Pinpoint the cell where the given text exists, returning its [x, y] midpoint coordinate. 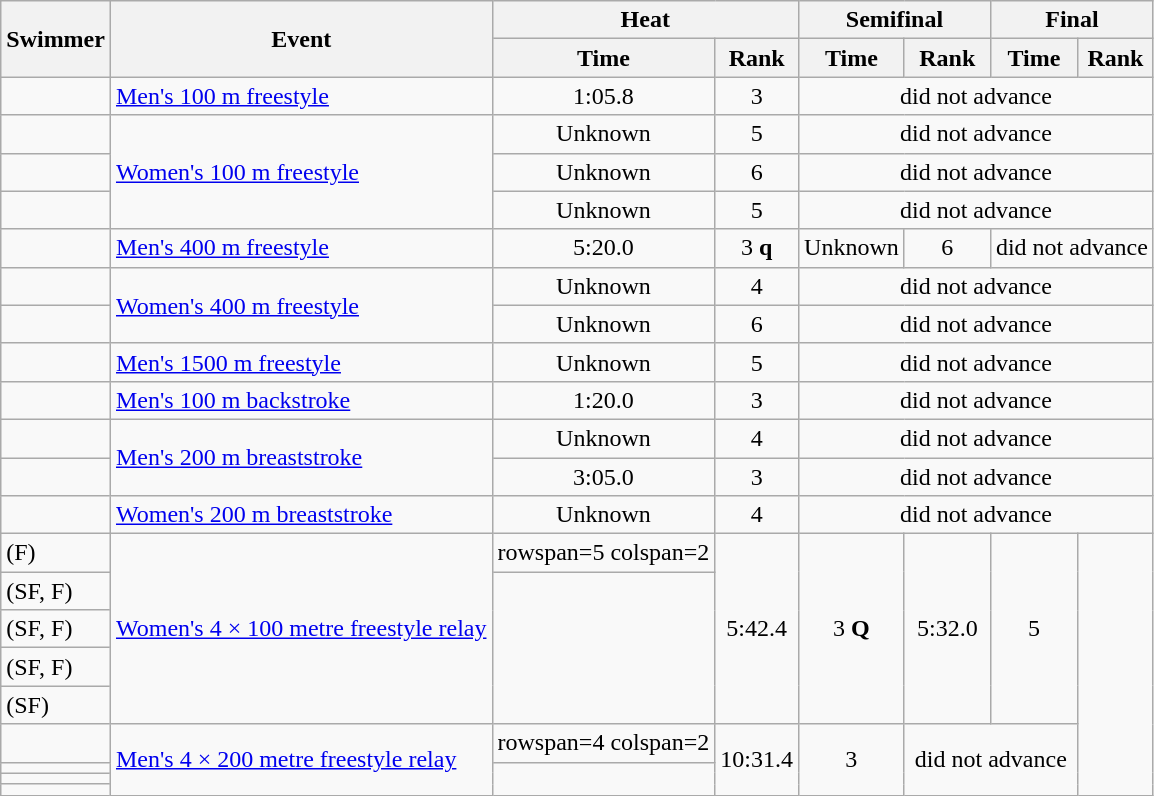
5:20.0 [604, 248]
Women's 4 × 100 metre freestyle relay [301, 629]
(F) [56, 553]
3:05.0 [604, 477]
rowspan=5 colspan=2 [604, 553]
Heat [646, 20]
5:32.0 [947, 629]
Men's 400 m freestyle [301, 248]
Men's 1500 m freestyle [301, 362]
Men's 200 m breaststroke [301, 457]
Semifinal [895, 20]
Event [301, 39]
Men's 100 m backstroke [301, 400]
Women's 200 m breaststroke [301, 515]
3 q [757, 248]
(SF) [56, 705]
Men's 100 m freestyle [301, 96]
3 Q [852, 629]
Women's 400 m freestyle [301, 305]
Final [1072, 20]
10:31.4 [757, 760]
1:05.8 [604, 96]
1:20.0 [604, 400]
Women's 100 m freestyle [301, 172]
Men's 4 × 200 metre freestyle relay [301, 760]
5:42.4 [757, 629]
rowspan=4 colspan=2 [604, 743]
Swimmer [56, 39]
